Output the (x, y) coordinate of the center of the cell containing the given text.  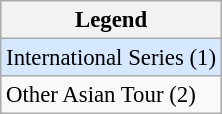
International Series (1) (112, 58)
Legend (112, 20)
Other Asian Tour (2) (112, 95)
